Capture the cell that displays the provided text and extract its [X, Y] central coordinate. 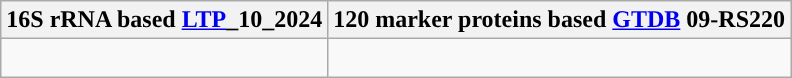
120 marker proteins based GTDB 09-RS220 [560, 20]
16S rRNA based LTP_10_2024 [164, 20]
